From the cell containing the given text, extract its center point as [X, Y] coordinate. 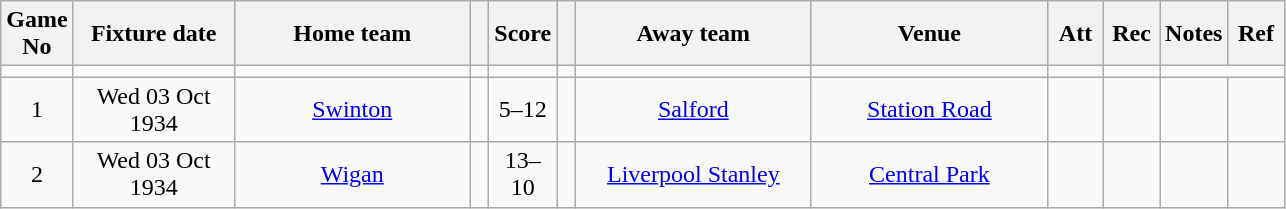
Salford [693, 110]
Ref [1256, 34]
Rec [1132, 34]
Wigan [352, 174]
Swinton [352, 110]
Att [1075, 34]
Station Road [929, 110]
Home team [352, 34]
Score [523, 34]
Fixture date [154, 34]
Liverpool Stanley [693, 174]
1 [37, 110]
Away team [693, 34]
2 [37, 174]
Central Park [929, 174]
13–10 [523, 174]
Notes [1194, 34]
Game No [37, 34]
5–12 [523, 110]
Venue [929, 34]
